Capture the cell that displays the provided text and extract its (x, y) central coordinate. 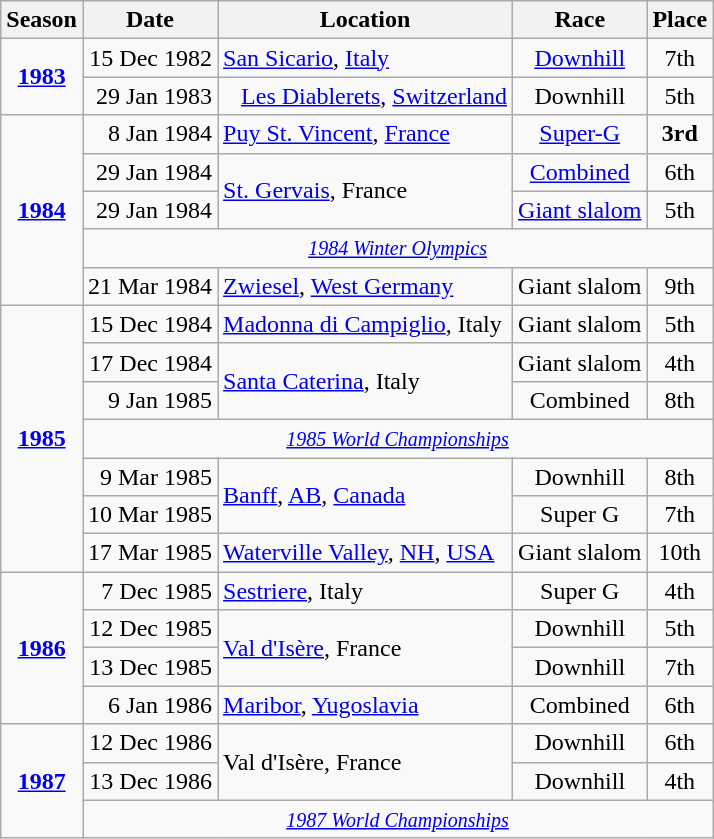
10 Mar 1985 (150, 515)
Race (580, 20)
San Sicario, Italy (366, 58)
10th (680, 553)
3rd (680, 134)
21 Mar 1984 (150, 286)
Sestriere, Italy (366, 591)
Les Diablerets, Switzerland (366, 96)
8 Jan 1984 (150, 134)
29 Jan 1983 (150, 96)
9 Mar 1985 (150, 477)
Puy St. Vincent, France (366, 134)
7 Dec 1985 (150, 591)
Date (150, 20)
17 Dec 1984 (150, 362)
Zwiesel, West Germany (366, 286)
1985 World Championships (397, 438)
6 Jan 1986 (150, 705)
1985 (42, 438)
1984 (42, 210)
12 Dec 1985 (150, 629)
1987 World Championships (397, 819)
12 Dec 1986 (150, 743)
St. Gervais, France (366, 191)
Season (42, 20)
9 Jan 1985 (150, 400)
Santa Caterina, Italy (366, 381)
Super-G (580, 134)
1984 Winter Olympics (397, 248)
1986 (42, 648)
15 Dec 1982 (150, 58)
1983 (42, 77)
Banff, AB, Canada (366, 496)
15 Dec 1984 (150, 324)
Place (680, 20)
13 Dec 1985 (150, 667)
Maribor, Yugoslavia (366, 705)
17 Mar 1985 (150, 553)
Madonna di Campiglio, Italy (366, 324)
9th (680, 286)
Waterville Valley, NH, USA (366, 553)
13 Dec 1986 (150, 781)
1987 (42, 781)
Location (366, 20)
